Scan for the cell matching the given text and deliver its (X, Y) coordinate at center. 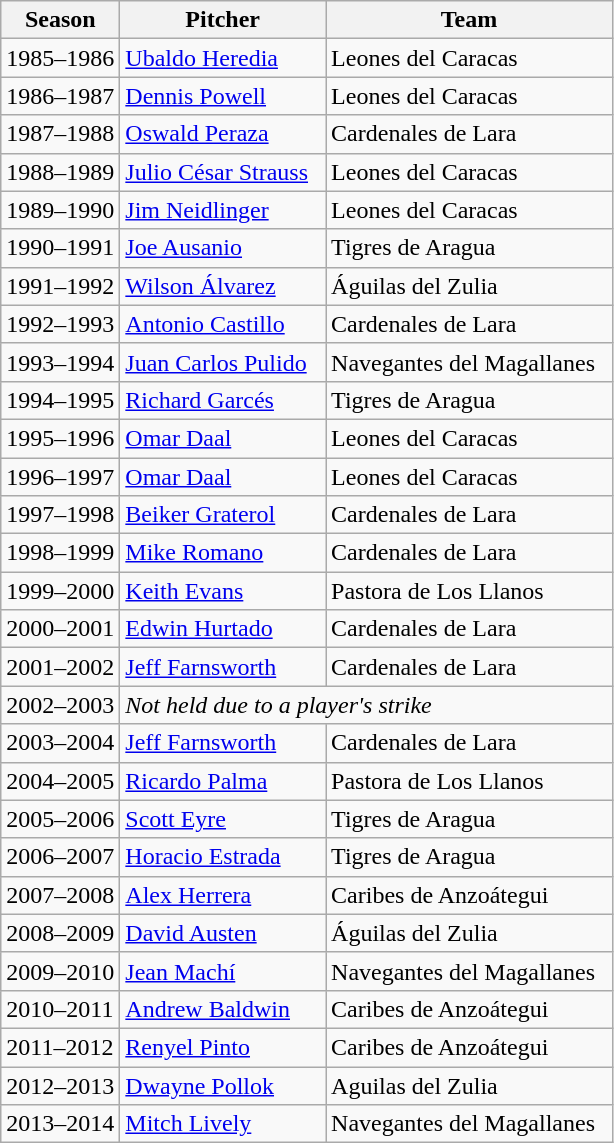
1996–1997 (60, 477)
Jim Neidlinger (223, 210)
1988–1989 (60, 172)
Season (60, 20)
Aguilas del Zulia (470, 1085)
1991–1992 (60, 286)
Antonio Castillo (223, 324)
Renyel Pinto (223, 1047)
Dennis Powell (223, 96)
Not held due to a player's strike (366, 705)
Juan Carlos Pulido (223, 362)
1992–1993 (60, 324)
2011–2012 (60, 1047)
Horacio Estrada (223, 857)
Alex Herrera (223, 895)
Keith Evans (223, 591)
Oswald Peraza (223, 134)
1987–1988 (60, 134)
2013–2014 (60, 1124)
David Austen (223, 933)
Jean Machí (223, 971)
Joe Ausanio (223, 248)
Beiker Graterol (223, 515)
Edwin Hurtado (223, 629)
1998–1999 (60, 553)
1997–1998 (60, 515)
2006–2007 (60, 857)
2012–2013 (60, 1085)
1989–1990 (60, 210)
1985–1986 (60, 58)
1995–1996 (60, 438)
Mike Romano (223, 553)
Julio César Strauss (223, 172)
Pitcher (223, 20)
Richard Garcés (223, 400)
2010–2011 (60, 1009)
Mitch Lively (223, 1124)
2007–2008 (60, 895)
Team (470, 20)
2004–2005 (60, 781)
Ricardo Palma (223, 781)
1994–1995 (60, 400)
2009–2010 (60, 971)
2000–2001 (60, 629)
Ubaldo Heredia (223, 58)
2001–2002 (60, 667)
2003–2004 (60, 743)
2008–2009 (60, 933)
Wilson Álvarez (223, 286)
Scott Eyre (223, 819)
Andrew Baldwin (223, 1009)
1993–1994 (60, 362)
2002–2003 (60, 705)
1990–1991 (60, 248)
1999–2000 (60, 591)
2005–2006 (60, 819)
Dwayne Pollok (223, 1085)
1986–1987 (60, 96)
